Locate the cell with the specified text and output its [x, y] center coordinate. 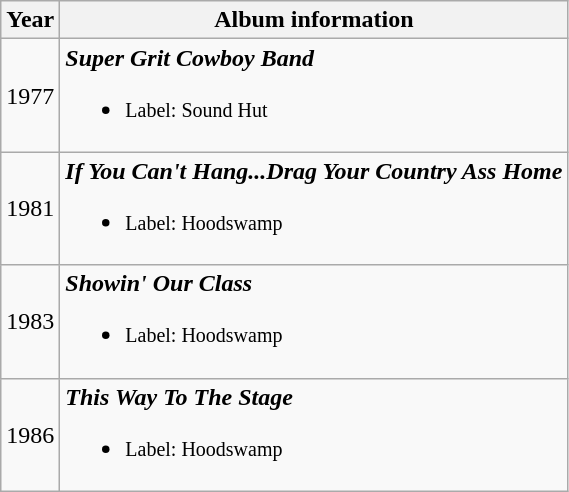
1977 [30, 96]
This Way To The StageLabel: Hoodswamp [314, 434]
Album information [314, 20]
Showin' Our ClassLabel: Hoodswamp [314, 322]
1981 [30, 208]
1983 [30, 322]
Year [30, 20]
Super Grit Cowboy BandLabel: Sound Hut [314, 96]
If You Can't Hang...Drag Your Country Ass HomeLabel: Hoodswamp [314, 208]
1986 [30, 434]
